Capture the cell that displays the provided text and extract its [x, y] central coordinate. 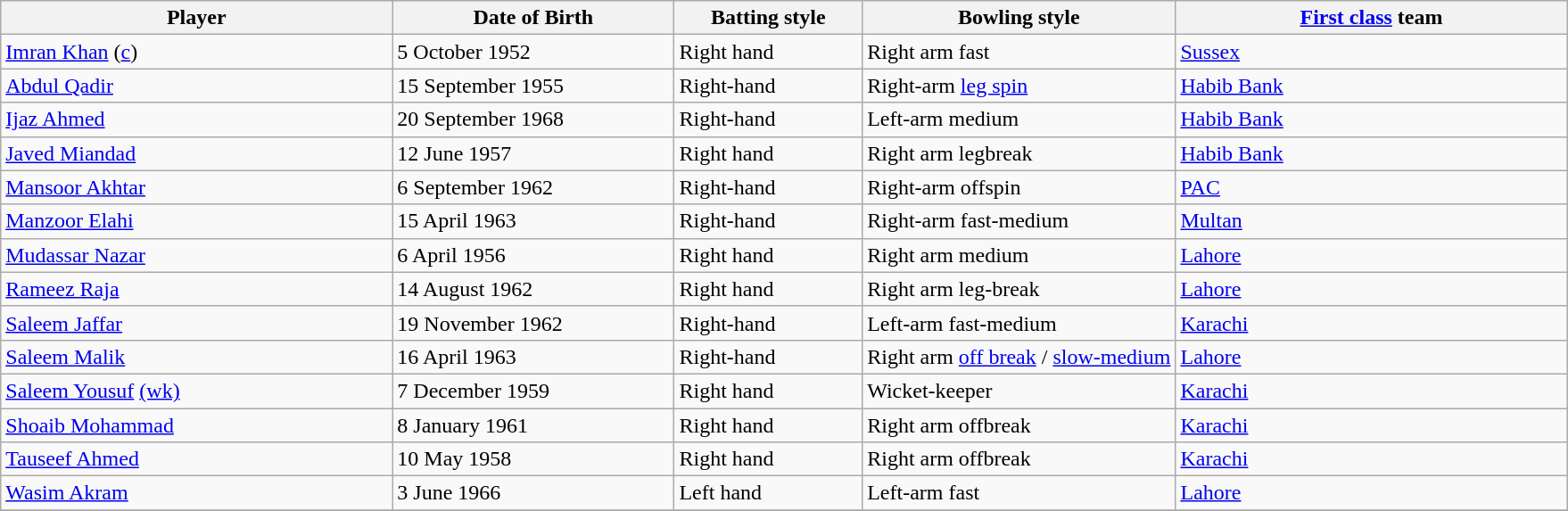
Right-arm offspin [1019, 187]
Javed Miandad [196, 153]
Batting style [769, 18]
Right arm off break / slow-medium [1019, 357]
6 April 1956 [533, 255]
Imran Khan (c) [196, 52]
15 September 1955 [533, 86]
8 January 1961 [533, 425]
6 September 1962 [533, 187]
Manzoor Elahi [196, 221]
Right-arm fast-medium [1019, 221]
Left-arm fast [1019, 493]
12 June 1957 [533, 153]
Wicket-keeper [1019, 391]
16 April 1963 [533, 357]
PAC [1372, 187]
14 August 1962 [533, 289]
Right arm legbreak [1019, 153]
Date of Birth [533, 18]
Multan [1372, 221]
Player [196, 18]
Bowling style [1019, 18]
Shoaib Mohammad [196, 425]
19 November 1962 [533, 323]
Left-arm fast-medium [1019, 323]
7 December 1959 [533, 391]
Wasim Akram [196, 493]
Mudassar Nazar [196, 255]
5 October 1952 [533, 52]
Right-arm leg spin [1019, 86]
Saleem Yousuf (wk) [196, 391]
Sussex [1372, 52]
Mansoor Akhtar [196, 187]
Left-arm medium [1019, 120]
15 April 1963 [533, 221]
Right arm medium [1019, 255]
3 June 1966 [533, 493]
Saleem Jaffar [196, 323]
Abdul Qadir [196, 86]
Ijaz Ahmed [196, 120]
Right arm fast [1019, 52]
Right arm leg-break [1019, 289]
Saleem Malik [196, 357]
First class team [1372, 18]
Left hand [769, 493]
Rameez Raja [196, 289]
Tauseef Ahmed [196, 459]
20 September 1968 [533, 120]
10 May 1958 [533, 459]
